Return [x, y] of the center of cell containing provided text 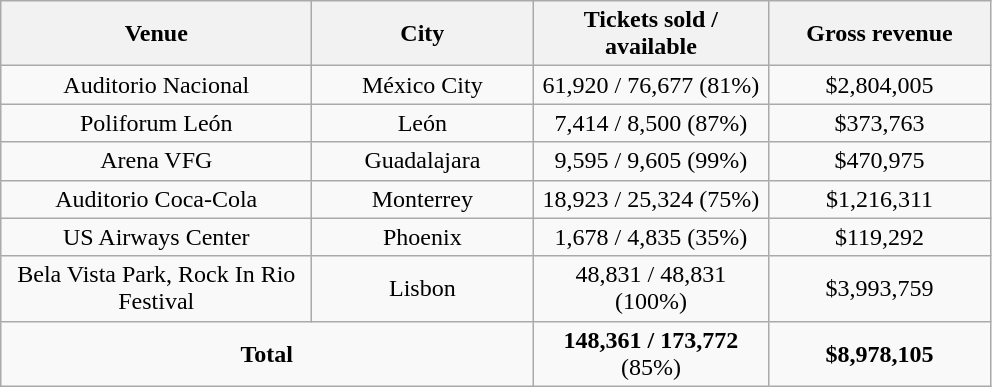
León [422, 123]
Auditorio Coca-Cola [156, 199]
Guadalajara [422, 161]
61,920 / 76,677 (81%) [651, 85]
Total [267, 354]
Lisbon [422, 288]
1,678 / 4,835 (35%) [651, 237]
Phoenix [422, 237]
Poliforum León [156, 123]
$119,292 [880, 237]
Arena VFG [156, 161]
US Airways Center [156, 237]
Bela Vista Park, Rock In Rio Festival [156, 288]
Gross revenue [880, 34]
Monterrey [422, 199]
9,595 / 9,605 (99%) [651, 161]
$2,804,005 [880, 85]
$1,216,311 [880, 199]
148,361 / 173,772 (85%) [651, 354]
Tickets sold / available [651, 34]
$3,993,759 [880, 288]
México City [422, 85]
Auditorio Nacional [156, 85]
Venue [156, 34]
48,831 / 48,831 (100%) [651, 288]
7,414 / 8,500 (87%) [651, 123]
$8,978,105 [880, 354]
18,923 / 25,324 (75%) [651, 199]
$470,975 [880, 161]
City [422, 34]
$373,763 [880, 123]
